Find where the given text appears and provide that cell's center as [x, y] coordinate. 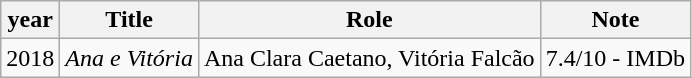
Note [615, 20]
7.4/10 - IMDb [615, 58]
Role [369, 20]
Ana Clara Caetano, Vitória Falcão [369, 58]
year [30, 20]
2018 [30, 58]
Ana e Vitória [130, 58]
Title [130, 20]
